Determine the [x, y] coordinate at the center of the cell enclosing the given text.  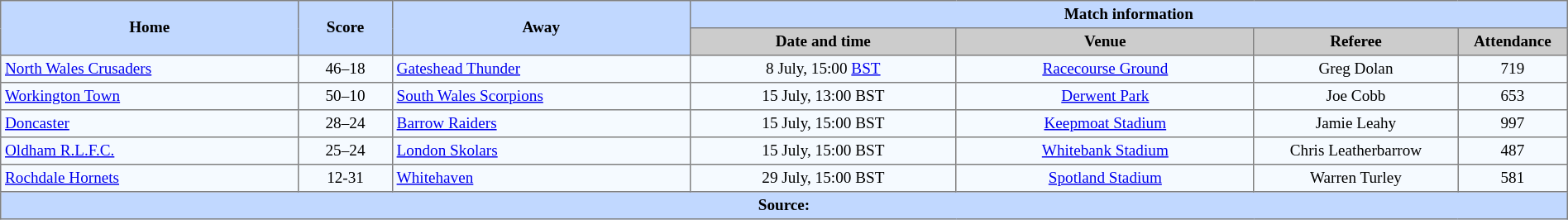
653 [1513, 96]
Greg Dolan [1355, 69]
Score [346, 28]
Date and time [823, 41]
Match information [1128, 15]
46–18 [346, 69]
12-31 [346, 179]
Chris Leatherbarrow [1355, 151]
Away [541, 28]
Barrow Raiders [541, 124]
487 [1513, 151]
Attendance [1513, 41]
Jamie Leahy [1355, 124]
Whitebank Stadium [1105, 151]
25–24 [346, 151]
London Skolars [541, 151]
Home [150, 28]
Oldham R.L.F.C. [150, 151]
North Wales Crusaders [150, 69]
Rochdale Hornets [150, 179]
50–10 [346, 96]
Workington Town [150, 96]
Gateshead Thunder [541, 69]
Joe Cobb [1355, 96]
29 July, 15:00 BST [823, 179]
Racecourse Ground [1105, 69]
581 [1513, 179]
Whitehaven [541, 179]
Keepmoat Stadium [1105, 124]
Source: [784, 205]
Venue [1105, 41]
719 [1513, 69]
Doncaster [150, 124]
Derwent Park [1105, 96]
28–24 [346, 124]
Referee [1355, 41]
Warren Turley [1355, 179]
997 [1513, 124]
South Wales Scorpions [541, 96]
Spotland Stadium [1105, 179]
15 July, 13:00 BST [823, 96]
8 July, 15:00 BST [823, 69]
